Find where the given text appears and provide that cell's center as (x, y) coordinate. 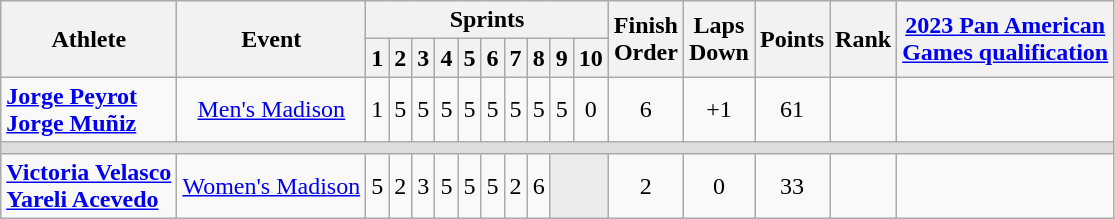
Jorge PeyrotJorge Muñiz (89, 110)
FinishOrder (646, 39)
Victoria VelascoYareli Acevedo (89, 186)
Athlete (89, 39)
10 (590, 58)
33 (792, 186)
Women's Madison (272, 186)
Men's Madison (272, 110)
9 (562, 58)
+1 (718, 110)
Event (272, 39)
LapsDown (718, 39)
2023 Pan American Games qualification (1006, 39)
61 (792, 110)
Rank (864, 39)
4 (446, 58)
7 (516, 58)
8 (538, 58)
Points (792, 39)
Sprints (488, 20)
